Pinpoint the cell where the given text exists, returning its [x, y] midpoint coordinate. 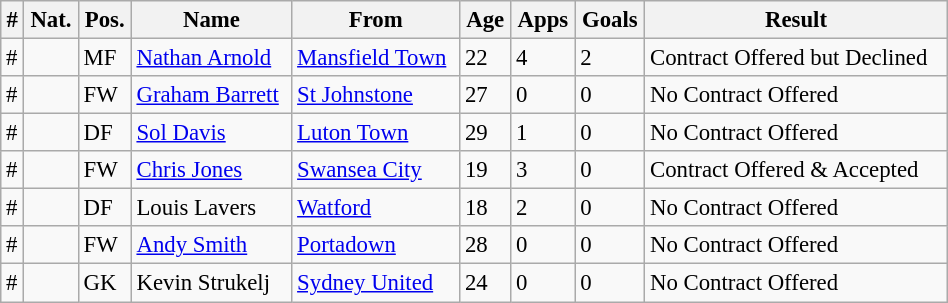
Kevin Strukelj [212, 283]
Contract Offered & Accepted [796, 170]
Contract Offered but Declined [796, 58]
Result [796, 20]
Chris Jones [212, 170]
St Johnstone [376, 95]
29 [486, 133]
Andy Smith [212, 245]
Louis Lavers [212, 208]
Mansfield Town [376, 58]
GK [104, 283]
Watford [376, 208]
24 [486, 283]
3 [543, 170]
Nat. [51, 20]
4 [543, 58]
1 [543, 133]
Apps [543, 20]
Luton Town [376, 133]
From [376, 20]
22 [486, 58]
MF [104, 58]
Goals [610, 20]
Swansea City [376, 170]
Portadown [376, 245]
Pos. [104, 20]
Sydney United [376, 283]
Sol Davis [212, 133]
Nathan Arnold [212, 58]
Name [212, 20]
Graham Barrett [212, 95]
Age [486, 20]
18 [486, 208]
19 [486, 170]
27 [486, 95]
28 [486, 245]
